Extract the (x, y) coordinate from the center of the cell holding the provided text.  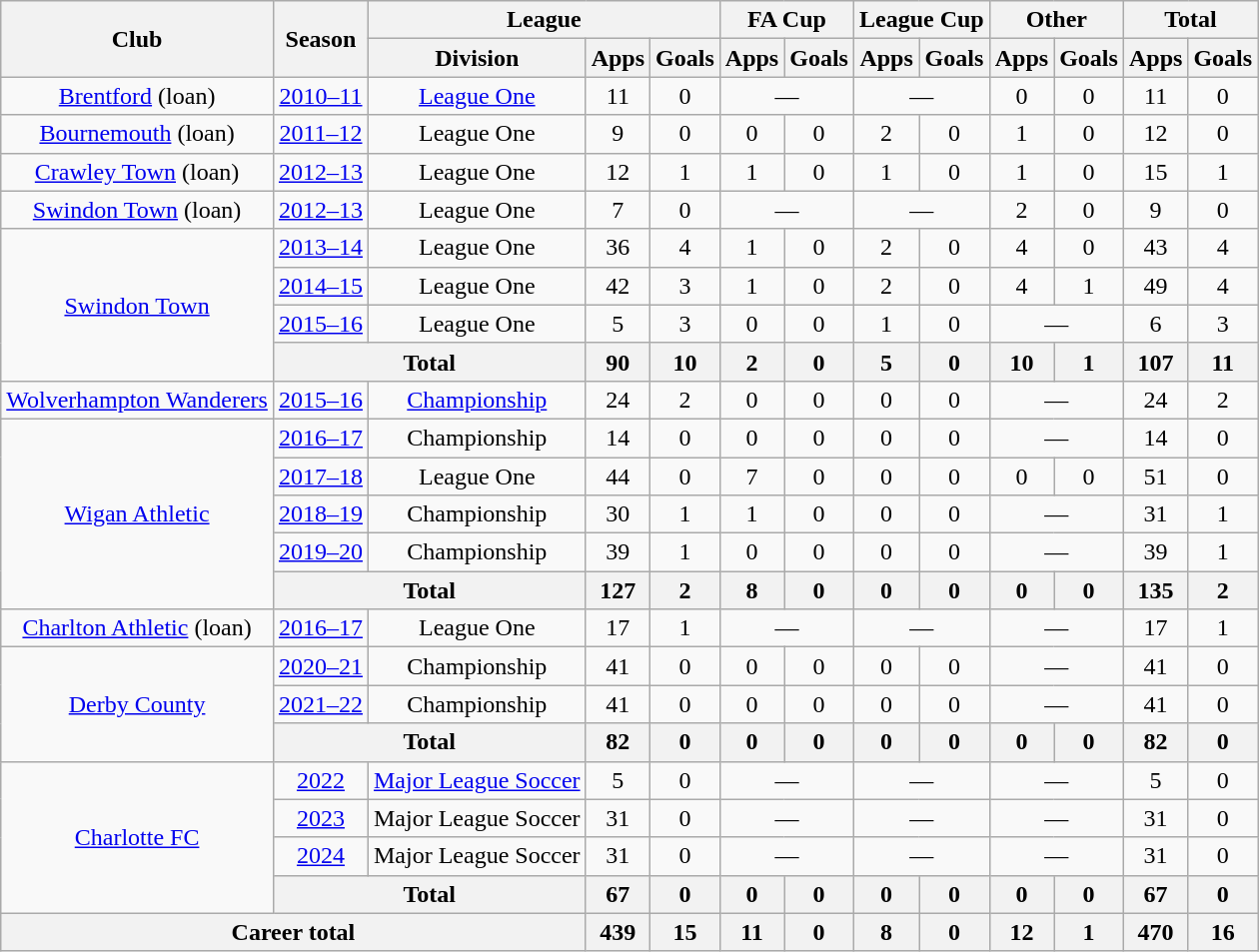
6 (1155, 324)
107 (1155, 362)
Charlton Athletic (loan) (138, 628)
League (544, 20)
2019–20 (320, 552)
439 (618, 932)
Division (477, 58)
Other (1056, 20)
2020–21 (320, 666)
Club (138, 39)
2010–11 (320, 96)
135 (1155, 590)
Career total (294, 932)
49 (1155, 286)
Charlotte FC (138, 837)
Swindon Town (loan) (138, 210)
2018–19 (320, 514)
Swindon Town (138, 305)
2024 (320, 856)
Season (320, 39)
2017–18 (320, 476)
470 (1155, 932)
51 (1155, 476)
42 (618, 286)
30 (618, 514)
2021–22 (320, 704)
2013–14 (320, 248)
2011–12 (320, 134)
90 (618, 362)
44 (618, 476)
2023 (320, 818)
Bournemouth (loan) (138, 134)
43 (1155, 248)
Derby County (138, 704)
Wolverhampton Wanderers (138, 400)
FA Cup (786, 20)
36 (618, 248)
Brentford (loan) (138, 96)
Crawley Town (loan) (138, 172)
2014–15 (320, 286)
Wigan Athletic (138, 513)
127 (618, 590)
League Cup (921, 20)
16 (1223, 932)
2022 (320, 780)
